Provide the (X, Y) coordinate of the cell's center where the given text is located.  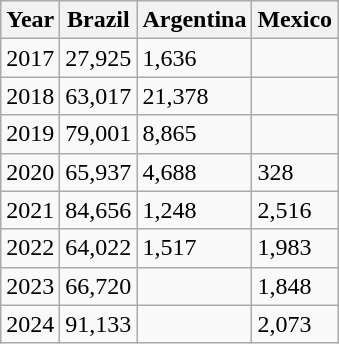
Year (30, 20)
2024 (30, 324)
1,248 (194, 210)
79,001 (98, 134)
2022 (30, 248)
2021 (30, 210)
66,720 (98, 286)
2017 (30, 58)
8,865 (194, 134)
91,133 (98, 324)
2023 (30, 286)
1,848 (295, 286)
27,925 (98, 58)
63,017 (98, 96)
4,688 (194, 172)
1,517 (194, 248)
2018 (30, 96)
1,636 (194, 58)
2,073 (295, 324)
84,656 (98, 210)
2019 (30, 134)
65,937 (98, 172)
21,378 (194, 96)
2020 (30, 172)
Argentina (194, 20)
1,983 (295, 248)
2,516 (295, 210)
Mexico (295, 20)
Brazil (98, 20)
328 (295, 172)
64,022 (98, 248)
